Determine the (X, Y) coordinate at the center of the cell enclosing the given text.  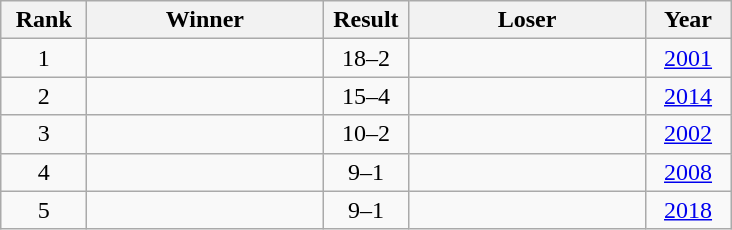
Winner (205, 20)
10–2 (366, 134)
2 (44, 96)
15–4 (366, 96)
Loser (527, 20)
2001 (688, 58)
2014 (688, 96)
18–2 (366, 58)
1 (44, 58)
2002 (688, 134)
Year (688, 20)
2008 (688, 172)
4 (44, 172)
Result (366, 20)
3 (44, 134)
2018 (688, 210)
5 (44, 210)
Rank (44, 20)
